For the text-containing cell, return its midpoint in [X, Y] coordinate format. 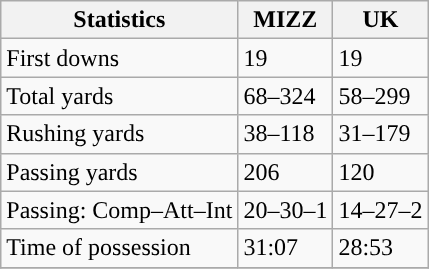
MIZZ [286, 20]
Statistics [120, 20]
First downs [120, 58]
28:53 [380, 248]
120 [380, 172]
Rushing yards [120, 134]
Total yards [120, 96]
68–324 [286, 96]
Time of possession [120, 248]
20–30–1 [286, 210]
38–118 [286, 134]
206 [286, 172]
UK [380, 20]
58–299 [380, 96]
14–27–2 [380, 210]
31:07 [286, 248]
Passing: Comp–Att–Int [120, 210]
Passing yards [120, 172]
31–179 [380, 134]
